For the text-containing cell, return its midpoint in (x, y) coordinate format. 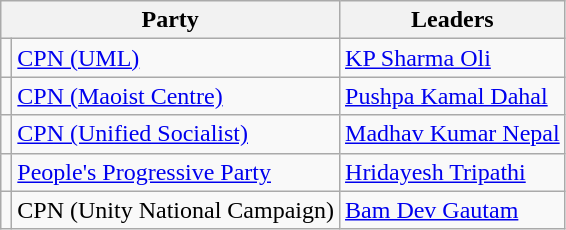
Party (170, 20)
Leaders (453, 20)
People's Progressive Party (176, 172)
CPN (Unified Socialist) (176, 134)
CPN (UML) (176, 58)
Bam Dev Gautam (453, 210)
Hridayesh Tripathi (453, 172)
Madhav Kumar Nepal (453, 134)
CPN (Unity National Campaign) (176, 210)
CPN (Maoist Centre) (176, 96)
Pushpa Kamal Dahal (453, 96)
KP Sharma Oli (453, 58)
